Detect which cell encompasses the target text, then output its [x, y] center coordinate. 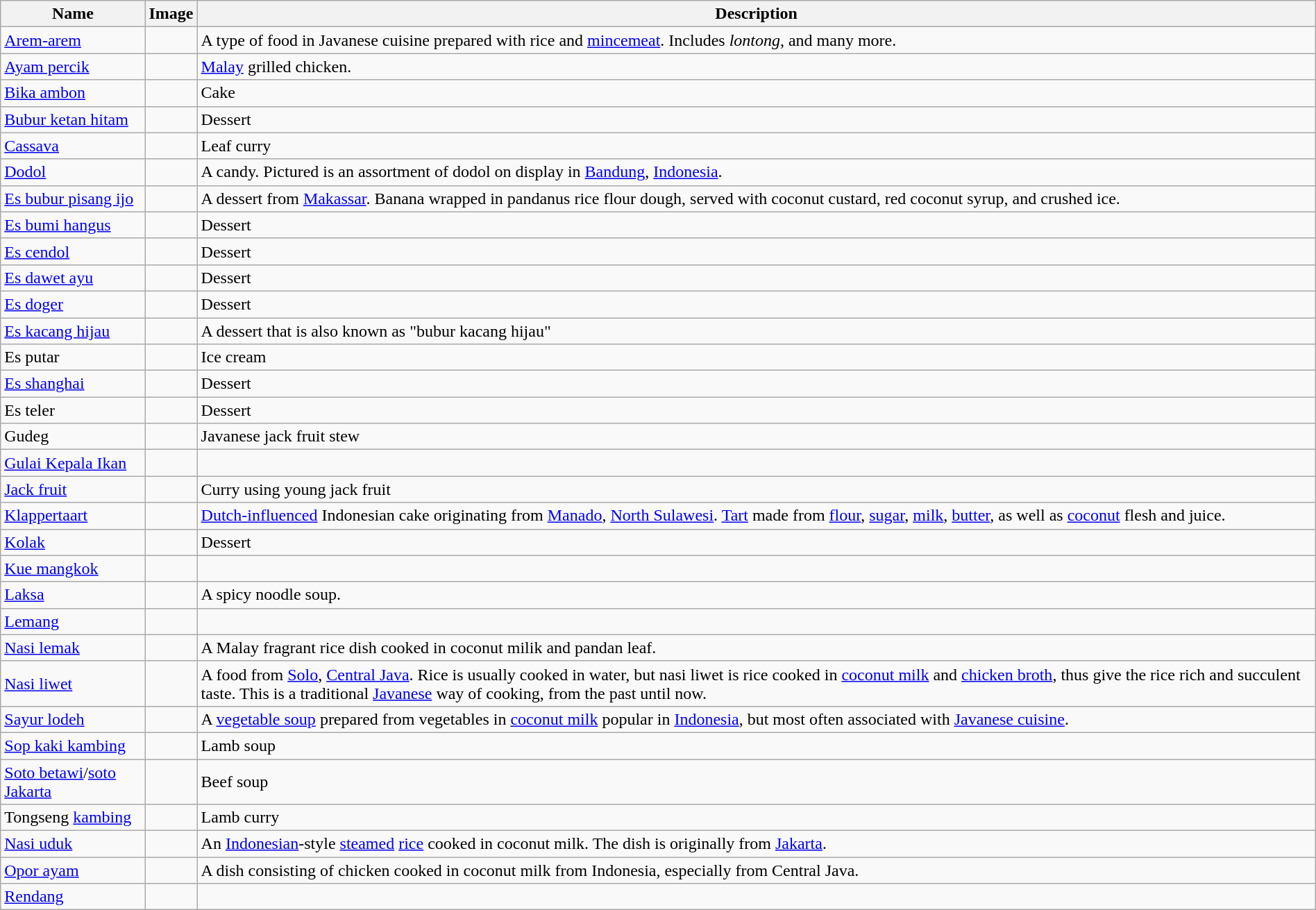
Ice cream [757, 357]
Gudeg [73, 437]
A dish consisting of chicken cooked in coconut milk from Indonesia, especially from Central Java. [757, 870]
Es putar [73, 357]
Kue mangkok [73, 568]
Sop kaki kambing [73, 745]
Laksa [73, 595]
Leaf curry [757, 146]
Rendang [73, 897]
Klappertaart [73, 516]
A vegetable soup prepared from vegetables in coconut milk popular in Indonesia, but most often associated with Javanese cuisine. [757, 719]
Sayur lodeh [73, 719]
Jack fruit [73, 489]
Curry using young jack fruit [757, 489]
Es cendol [73, 251]
A dessert that is also known as "bubur kacang hijau" [757, 331]
Cassava [73, 146]
Es shanghai [73, 384]
Es kacang hijau [73, 331]
Name [73, 14]
Bubur ketan hitam [73, 119]
A dessert from Makassar. Banana wrapped in pandanus rice flour dough, served with coconut custard, red coconut syrup, and crushed ice. [757, 199]
A type of food in Javanese cuisine prepared with rice and mincemeat. Includes lontong, and many more. [757, 40]
Image [171, 14]
Nasi lemak [73, 648]
Malay grilled chicken. [757, 67]
Es doger [73, 304]
An Indonesian-style steamed rice cooked in coconut milk. The dish is originally from Jakarta. [757, 844]
Lamb soup [757, 745]
Opor ayam [73, 870]
Es dawet ayu [73, 278]
Es teler [73, 410]
Bika ambon [73, 93]
Dodol [73, 172]
Arem-arem [73, 40]
Nasi liwet [73, 683]
Lamb curry [757, 818]
Kolak [73, 542]
Cake [757, 93]
Tongseng kambing [73, 818]
Es bubur pisang ijo [73, 199]
Ayam percik [73, 67]
Nasi uduk [73, 844]
Gulai Kepala Ikan [73, 463]
Soto betawi/soto Jakarta [73, 782]
A candy. Pictured is an assortment of dodol on display in Bandung, Indonesia. [757, 172]
Javanese jack fruit stew [757, 437]
Beef soup [757, 782]
A spicy noodle soup. [757, 595]
Lemang [73, 621]
A Malay fragrant rice dish cooked in coconut milik and pandan leaf. [757, 648]
Description [757, 14]
Es bumi hangus [73, 225]
